Provide the [x, y] coordinate of the cell's center where the given text is located.  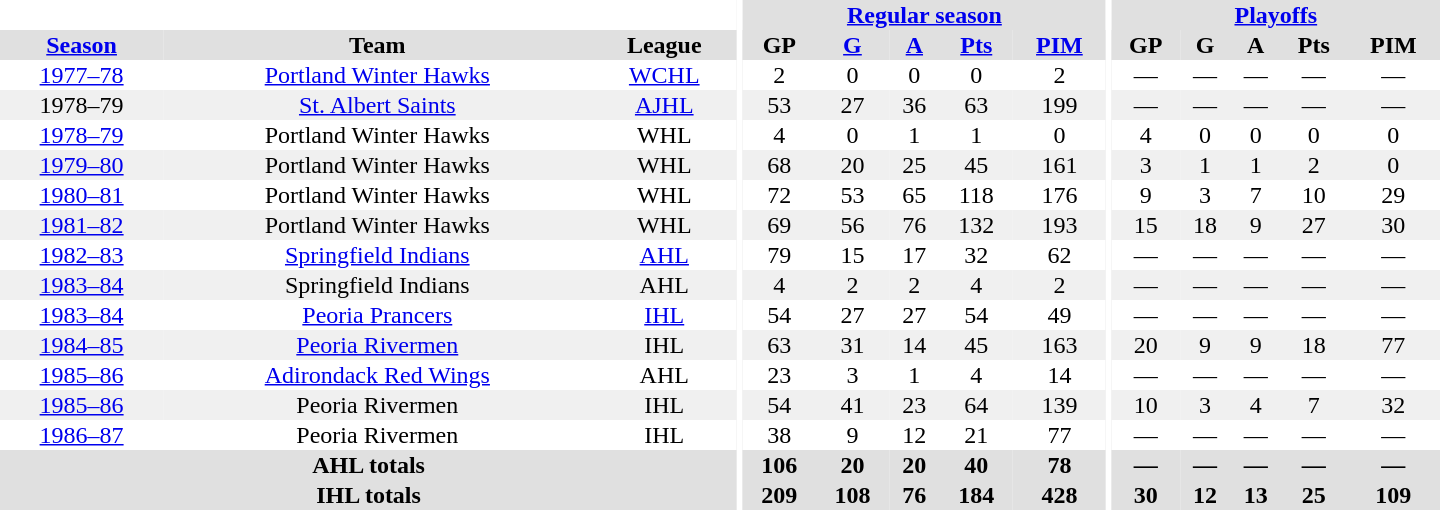
163 [1060, 345]
118 [976, 195]
199 [1060, 105]
176 [1060, 195]
WCHL [664, 75]
72 [780, 195]
62 [1060, 255]
1977–78 [82, 75]
Season [82, 45]
Regular season [924, 15]
428 [1060, 495]
21 [976, 435]
68 [780, 165]
209 [780, 495]
36 [914, 105]
29 [1394, 195]
League [664, 45]
41 [852, 405]
AJHL [664, 105]
Playoffs [1276, 15]
Peoria Prancers [377, 315]
161 [1060, 165]
132 [976, 225]
1982–83 [82, 255]
108 [852, 495]
64 [976, 405]
Adirondack Red Wings [377, 375]
106 [780, 465]
17 [914, 255]
69 [780, 225]
1986–87 [82, 435]
109 [1394, 495]
40 [976, 465]
1984–85 [82, 345]
AHL totals [368, 465]
Team [377, 45]
139 [1060, 405]
184 [976, 495]
13 [1256, 495]
56 [852, 225]
IHL totals [368, 495]
1981–82 [82, 225]
1979–80 [82, 165]
193 [1060, 225]
1980–81 [82, 195]
31 [852, 345]
78 [1060, 465]
St. Albert Saints [377, 105]
49 [1060, 315]
79 [780, 255]
65 [914, 195]
38 [780, 435]
